Scan for the cell matching the given text and deliver its [X, Y] coordinate at center. 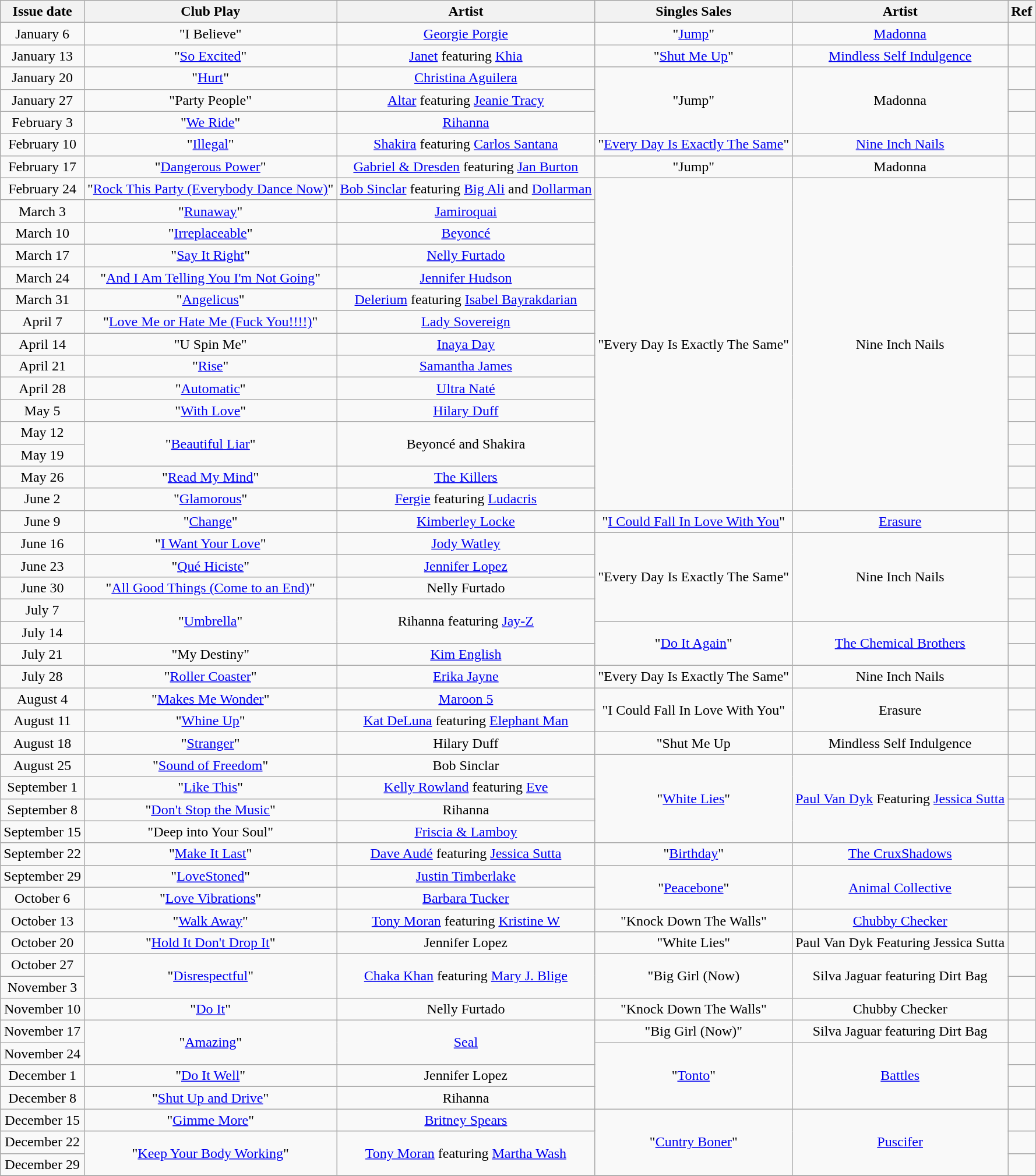
Fergie featuring Ludacris [466, 499]
Erika Jayne [466, 677]
"Shut Up and Drive" [210, 1098]
"And I Am Telling You I'm Not Going" [210, 278]
August 18 [43, 743]
The Killers [466, 477]
"Sound of Freedom" [210, 765]
"Peacebone" [693, 887]
August 4 [43, 699]
"Like This" [210, 787]
May 5 [43, 411]
"Cuntry Boner" [693, 1142]
"Do It" [210, 1009]
April 21 [43, 366]
"My Destiny" [210, 655]
Christina Aguilera [466, 78]
"Love Me or Hate Me (Fuck You!!!!)" [210, 322]
March 31 [43, 300]
July 14 [43, 632]
May 19 [43, 455]
June 16 [43, 543]
"With Love" [210, 411]
December 15 [43, 1120]
"Runaway" [210, 211]
"Angelicus" [210, 300]
"Deep into Your Soul" [210, 832]
Puscifer [900, 1142]
"Shut Me Up [693, 743]
"Do It Well" [210, 1076]
The Chemical Brothers [900, 643]
Tony Moran featuring Martha Wash [466, 1153]
November 10 [43, 1009]
June 30 [43, 588]
November 3 [43, 987]
March 10 [43, 233]
"Qué Hiciste" [210, 566]
Chaka Khan featuring Mary J. Blige [466, 976]
February 3 [43, 122]
"Read My Mind" [210, 477]
May 12 [43, 433]
"Say It Right" [210, 255]
September 29 [43, 876]
"Hurt" [210, 78]
October 13 [43, 920]
"Roller Coaster" [210, 677]
March 17 [43, 255]
June 9 [43, 521]
"Stranger" [210, 743]
February 17 [43, 167]
December 22 [43, 1142]
June 23 [43, 566]
"Glamorous" [210, 499]
January 20 [43, 78]
"Big Girl (Now) [693, 976]
Britney Spears [466, 1120]
Battles [900, 1076]
"Shut Me Up" [693, 56]
"Disrespectful" [210, 976]
"U Spin Me" [210, 344]
Issue date [43, 12]
January 27 [43, 100]
"Automatic" [210, 389]
Justin Timberlake [466, 876]
November 24 [43, 1054]
Dave Audé featuring Jessica Sutta [466, 854]
Kimberley Locke [466, 521]
"LoveStoned" [210, 876]
February 10 [43, 144]
Bob Sinclar featuring Big Ali and Dollarman [466, 189]
September 8 [43, 810]
Jody Watley [466, 543]
"Love Vibrations" [210, 898]
October 6 [43, 898]
Shakira featuring Carlos Santana [466, 144]
October 27 [43, 965]
"We Ride" [210, 122]
Ultra Naté [466, 389]
Maroon 5 [466, 699]
"Illegal" [210, 144]
March 3 [43, 211]
October 20 [43, 942]
Beyoncé and Shakira [466, 444]
May 26 [43, 477]
"Tonto" [693, 1076]
Tony Moran featuring Kristine W [466, 920]
"Do It Again" [693, 643]
"Rise" [210, 366]
"Party People" [210, 100]
"Keep Your Body Working" [210, 1153]
January 6 [43, 34]
"Make It Last" [210, 854]
The CruxShadows [900, 854]
December 29 [43, 1164]
April 7 [43, 322]
"Amazing" [210, 1043]
Beyoncé [466, 233]
September 22 [43, 854]
"I Believe" [210, 34]
"All Good Things (Come to an End)" [210, 588]
Altar featuring Jeanie Tracy [466, 100]
Club Play [210, 12]
July 21 [43, 655]
"So Excited" [210, 56]
June 2 [43, 499]
"Gimme More" [210, 1120]
March 24 [43, 278]
Kim English [466, 655]
Jamiroquai [466, 211]
"Irreplaceable" [210, 233]
November 17 [43, 1032]
Delerium featuring Isabel Bayrakdarian [466, 300]
August 11 [43, 721]
April 14 [43, 344]
July 7 [43, 610]
"Beautiful Liar" [210, 444]
"Don't Stop the Music" [210, 810]
Singles Sales [693, 12]
Samantha James [466, 366]
Rihanna featuring Jay-Z [466, 621]
December 1 [43, 1076]
Seal [466, 1043]
Kelly Rowland featuring Eve [466, 787]
"I Want Your Love" [210, 543]
December 8 [43, 1098]
February 24 [43, 189]
"Whine Up" [210, 721]
"Big Girl (Now)" [693, 1032]
Inaya Day [466, 344]
Kat DeLuna featuring Elephant Man [466, 721]
July 28 [43, 677]
Animal Collective [900, 887]
April 28 [43, 389]
Georgie Porgie [466, 34]
Janet featuring Khia [466, 56]
August 25 [43, 765]
"Rock This Party (Everybody Dance Now)" [210, 189]
"Dangerous Power" [210, 167]
"Birthday" [693, 854]
September 1 [43, 787]
Lady Sovereign [466, 322]
"Change" [210, 521]
Bob Sinclar [466, 765]
Gabriel & Dresden featuring Jan Burton [466, 167]
"Hold It Don't Drop It" [210, 942]
January 13 [43, 56]
Jennifer Hudson [466, 278]
"Walk Away" [210, 920]
"Umbrella" [210, 621]
September 15 [43, 832]
Ref [1022, 12]
Friscia & Lamboy [466, 832]
"Makes Me Wonder" [210, 699]
Barbara Tucker [466, 898]
